Locate the cell with the specified text and output its (x, y) center coordinate. 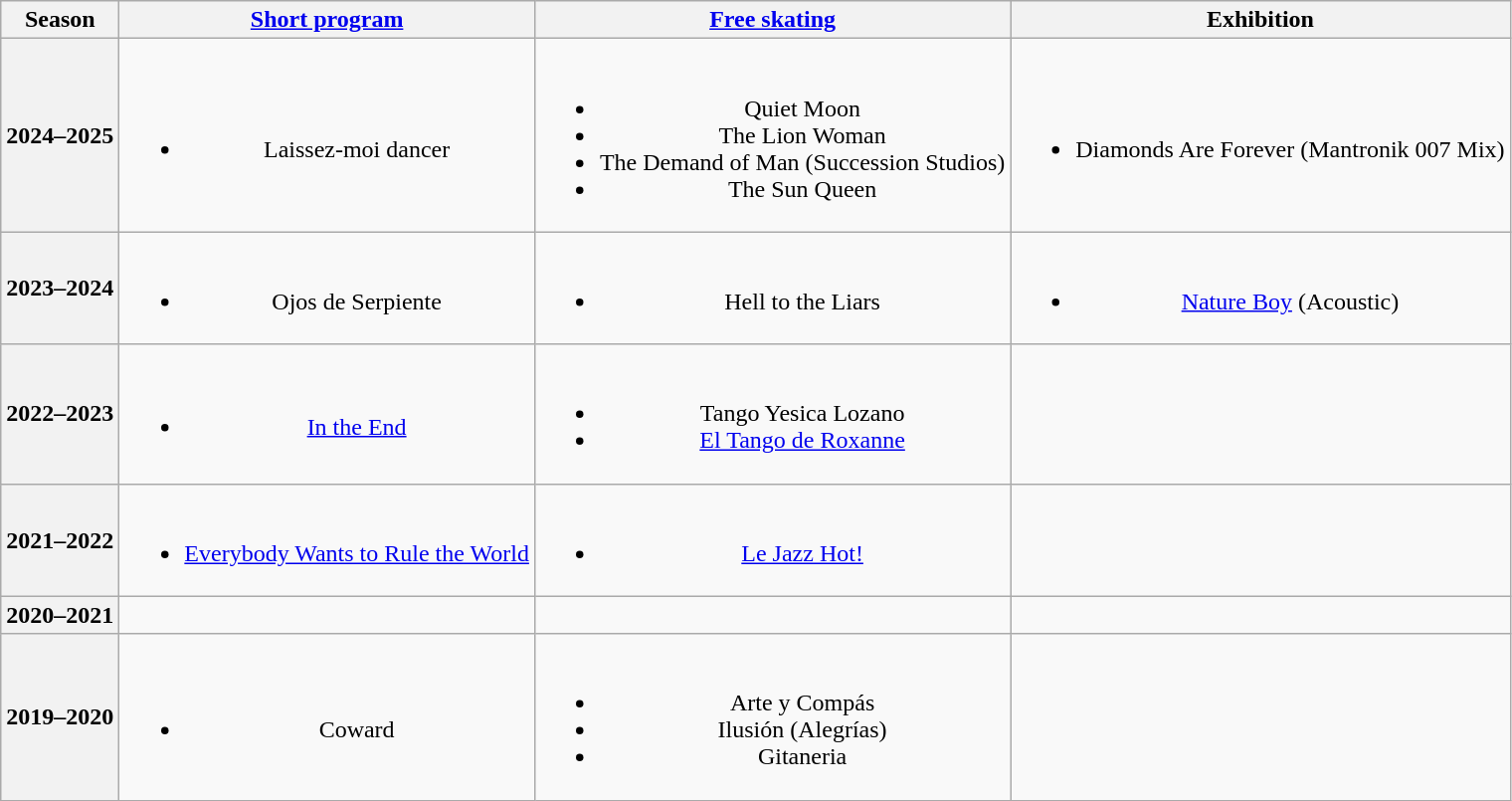
Nature Boy (Acoustic) (1260, 289)
Arte y CompásIlusión (Alegrías)Gitaneria (772, 716)
Coward (327, 716)
In the End (327, 414)
Laissez-moi dancer (327, 135)
Ojos de Serpiente (327, 289)
Everybody Wants to Rule the World (327, 539)
Diamonds Are Forever (Mantronik 007 Mix) (1260, 135)
Season (60, 20)
Hell to the Liars (772, 289)
Quiet Moon The Lion Woman The Demand of Man (Succession Studios) The Sun Queen (772, 135)
Le Jazz Hot! (772, 539)
2021–2022 (60, 539)
2022–2023 (60, 414)
Exhibition (1260, 20)
Short program (327, 20)
2020–2021 (60, 615)
2019–2020 (60, 716)
Tango Yesica Lozano El Tango de Roxanne (772, 414)
Free skating (772, 20)
2023–2024 (60, 289)
2024–2025 (60, 135)
